Return the [X, Y] coordinate for the center point of the cell that contains the specified text.  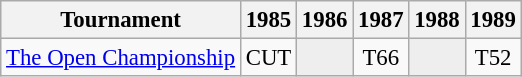
CUT [268, 58]
1989 [493, 20]
1986 [325, 20]
T52 [493, 58]
1987 [381, 20]
The Open Championship [121, 58]
T66 [381, 58]
1985 [268, 20]
1988 [437, 20]
Tournament [121, 20]
